Return [x, y] of the center of cell containing provided text 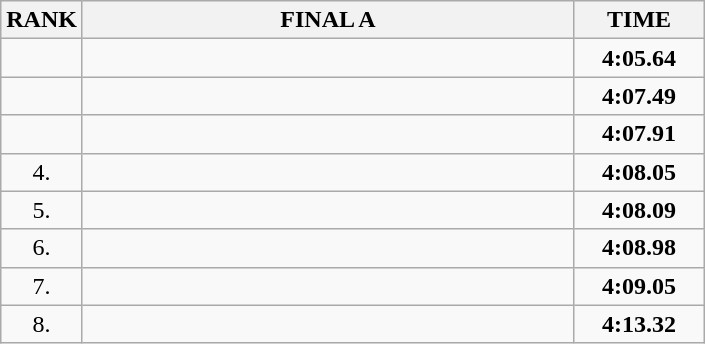
4:08.98 [640, 248]
4:08.09 [640, 210]
4:07.49 [640, 96]
4:13.32 [640, 324]
4:09.05 [640, 286]
RANK [42, 20]
4:07.91 [640, 134]
4:08.05 [640, 172]
TIME [640, 20]
7. [42, 286]
6. [42, 248]
5. [42, 210]
FINAL A [328, 20]
4:05.64 [640, 58]
8. [42, 324]
4. [42, 172]
